Locate the cell with the specified text and output its [x, y] center coordinate. 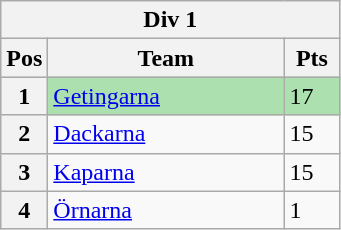
Getingarna [166, 96]
17 [312, 96]
3 [24, 172]
Div 1 [170, 20]
Pts [312, 58]
Kaparna [166, 172]
Örnarna [166, 210]
Pos [24, 58]
4 [24, 210]
Team [166, 58]
2 [24, 134]
Dackarna [166, 134]
